Search for the cell housing the specified text and yield its [X, Y] center coordinate. 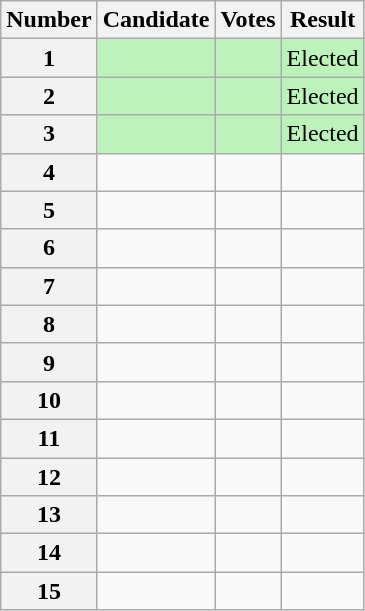
7 [49, 286]
14 [49, 553]
3 [49, 134]
5 [49, 210]
10 [49, 400]
13 [49, 515]
1 [49, 58]
12 [49, 477]
2 [49, 96]
4 [49, 172]
Result [322, 20]
Votes [248, 20]
9 [49, 362]
Number [49, 20]
Candidate [156, 20]
15 [49, 591]
8 [49, 324]
6 [49, 248]
11 [49, 438]
